Provide the [X, Y] coordinate of the cell's center where the given text is located.  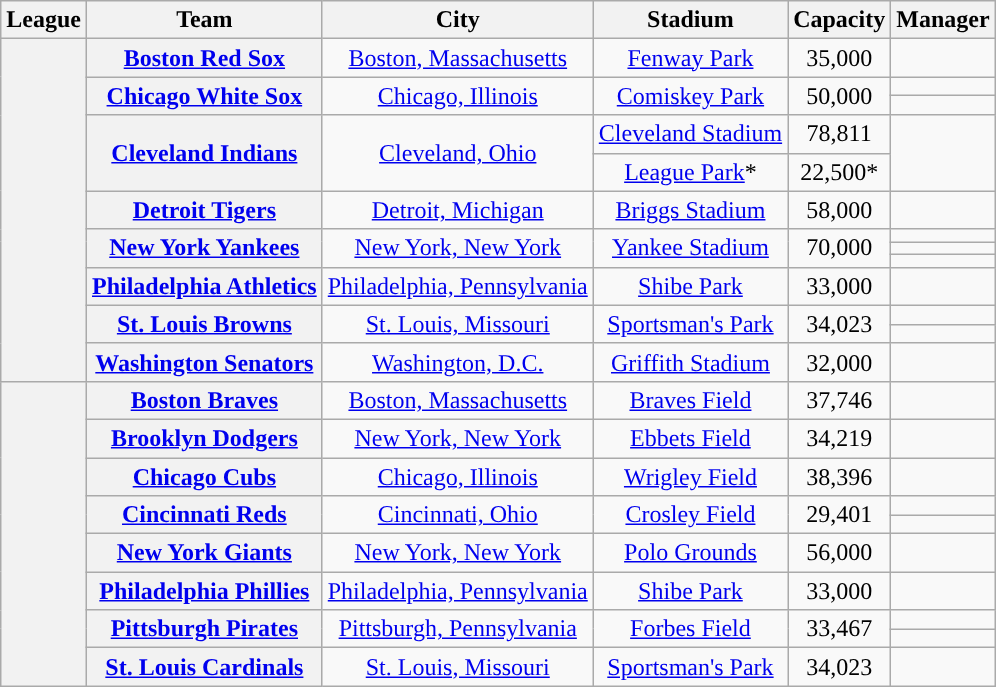
29,401 [840, 515]
League [44, 20]
33,467 [840, 629]
Ebbets Field [690, 438]
Washington, D.C. [458, 362]
50,000 [840, 96]
Chicago Cubs [204, 477]
22,500* [840, 172]
Cleveland Stadium [690, 134]
32,000 [840, 362]
Manager [943, 20]
Philadelphia Athletics [204, 286]
37,746 [840, 400]
34,219 [840, 438]
Pittsburgh Pirates [204, 629]
League Park* [690, 172]
St. Louis Browns [204, 324]
Pittsburgh, Pennsylvania [458, 629]
Boston Red Sox [204, 58]
Cincinnati Reds [204, 515]
Team [204, 20]
Comiskey Park [690, 96]
Capacity [840, 20]
City [458, 20]
Stadium [690, 20]
38,396 [840, 477]
Fenway Park [690, 58]
78,811 [840, 134]
Cleveland, Ohio [458, 153]
Crosley Field [690, 515]
Detroit, Michigan [458, 210]
Griffith Stadium [690, 362]
St. Louis Cardinals [204, 667]
56,000 [840, 553]
Yankee Stadium [690, 248]
Philadelphia Phillies [204, 591]
Washington Senators [204, 362]
Detroit Tigers [204, 210]
35,000 [840, 58]
Boston Braves [204, 400]
New York Giants [204, 553]
Forbes Field [690, 629]
Wrigley Field [690, 477]
Cleveland Indians [204, 153]
Chicago White Sox [204, 96]
Braves Field [690, 400]
70,000 [840, 248]
58,000 [840, 210]
Polo Grounds [690, 553]
New York Yankees [204, 248]
Cincinnati, Ohio [458, 515]
Brooklyn Dodgers [204, 438]
Briggs Stadium [690, 210]
